For the text-containing cell, return its midpoint in (x, y) coordinate format. 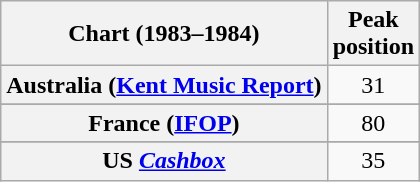
35 (373, 161)
France (IFOP) (164, 123)
Chart (1983–1984) (164, 34)
US Cashbox (164, 161)
31 (373, 85)
80 (373, 123)
Peakposition (373, 34)
Australia (Kent Music Report) (164, 85)
